Capture the cell that displays the provided text and extract its (x, y) central coordinate. 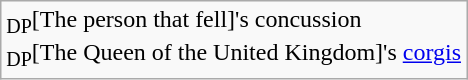
DP[The person that fell]'s concussionDP[The Queen of the United Kingdom]'s corgis (234, 40)
